Determine the [x, y] coordinate at the center of the cell enclosing the given text.  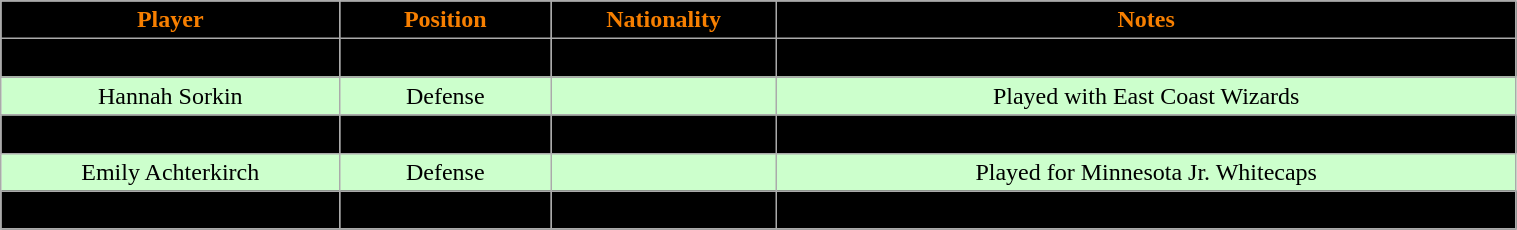
Position [446, 20]
Alysia Dasilva [170, 210]
Former member of Mississauga Jr. Chiefs [1146, 210]
Kiersten Falck [170, 134]
Nationality [664, 20]
Notes [1146, 20]
Attended St. Paul Academy [1146, 58]
Emily Achterkirch [170, 172]
Alev Baysoy [170, 58]
Goaltender [446, 210]
Player [170, 20]
Hannah Sorkin [170, 96]
Played with East Coast Wizards [1146, 96]
